Detect which cell encompasses the target text, then output its [X, Y] center coordinate. 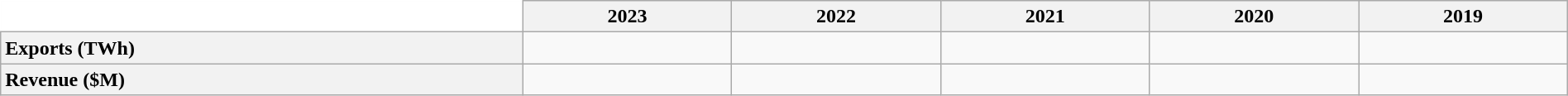
Exports (TWh) [262, 48]
2019 [1464, 17]
2021 [1045, 17]
2022 [837, 17]
Revenue ($M) [262, 79]
2023 [627, 17]
2020 [1254, 17]
